Pinpoint the cell where the given text exists, returning its [X, Y] midpoint coordinate. 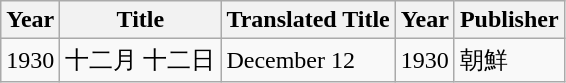
朝鮮 [509, 60]
Title [140, 20]
December 12 [308, 60]
十二月 十二日 [140, 60]
Translated Title [308, 20]
Publisher [509, 20]
